Determine the (X, Y) coordinate at the center of the cell enclosing the given text.  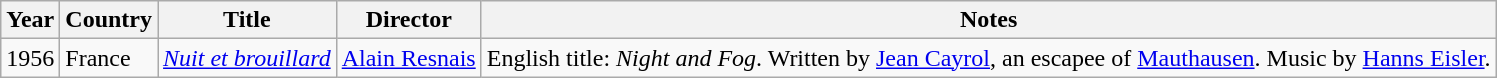
Title (248, 20)
Notes (988, 20)
Nuit et brouillard (248, 58)
France (109, 58)
Year (30, 20)
Country (109, 20)
English title: Night and Fog. Written by Jean Cayrol, an escapee of Mauthausen. Music by Hanns Eisler. (988, 58)
1956 (30, 58)
Director (408, 20)
Alain Resnais (408, 58)
